Scan for the cell matching the given text and deliver its [X, Y] coordinate at center. 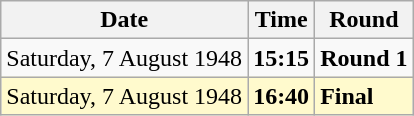
Date [124, 20]
Round [364, 20]
16:40 [282, 96]
Time [282, 20]
Final [364, 96]
Round 1 [364, 58]
15:15 [282, 58]
